Scan for the cell matching the given text and deliver its [X, Y] coordinate at center. 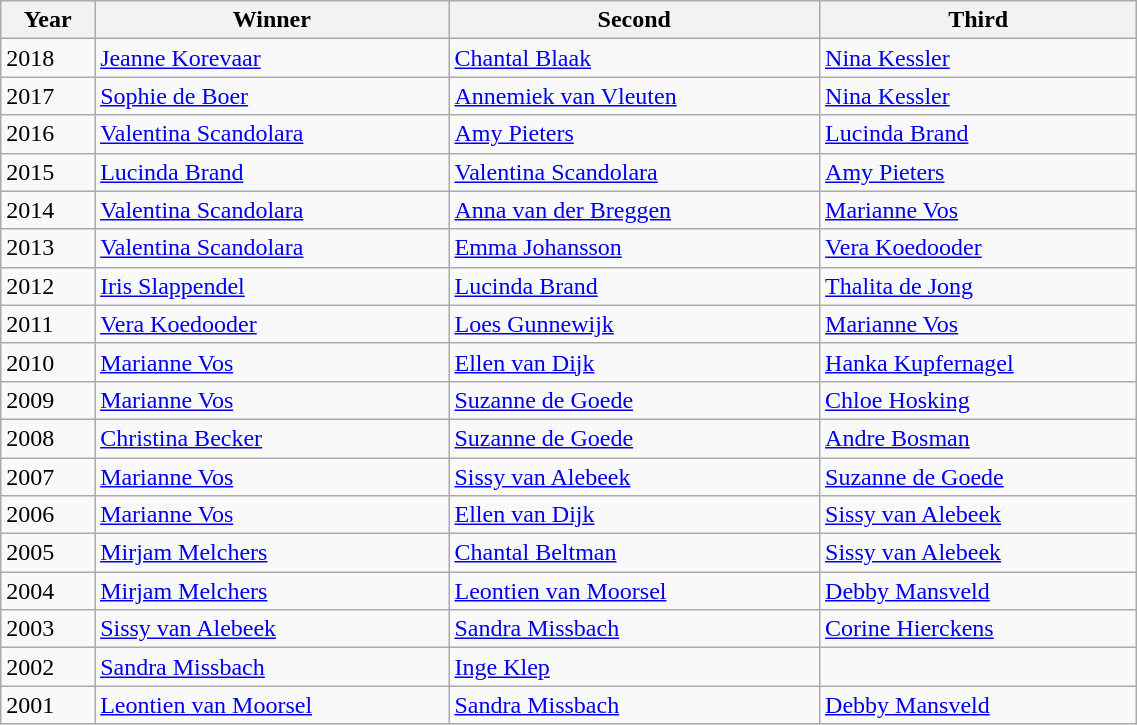
Winner [272, 20]
2007 [48, 477]
Inge Klep [634, 667]
Loes Gunnewijk [634, 324]
Chloe Hosking [978, 400]
Corine Hierckens [978, 629]
Anna van der Breggen [634, 210]
2013 [48, 248]
2016 [48, 134]
Chantal Beltman [634, 553]
2003 [48, 629]
2008 [48, 438]
2006 [48, 515]
Second [634, 20]
2010 [48, 362]
2017 [48, 96]
Thalita de Jong [978, 286]
2005 [48, 553]
2009 [48, 400]
2004 [48, 591]
Sophie de Boer [272, 96]
Jeanne Korevaar [272, 58]
Chantal Blaak [634, 58]
Year [48, 20]
2001 [48, 705]
Third [978, 20]
Annemiek van Vleuten [634, 96]
2015 [48, 172]
Iris Slappendel [272, 286]
Andre Bosman [978, 438]
Emma Johansson [634, 248]
Hanka Kupfernagel [978, 362]
Christina Becker [272, 438]
2011 [48, 324]
2018 [48, 58]
2014 [48, 210]
2012 [48, 286]
2002 [48, 667]
